Return [X, Y] of the center of cell containing provided text 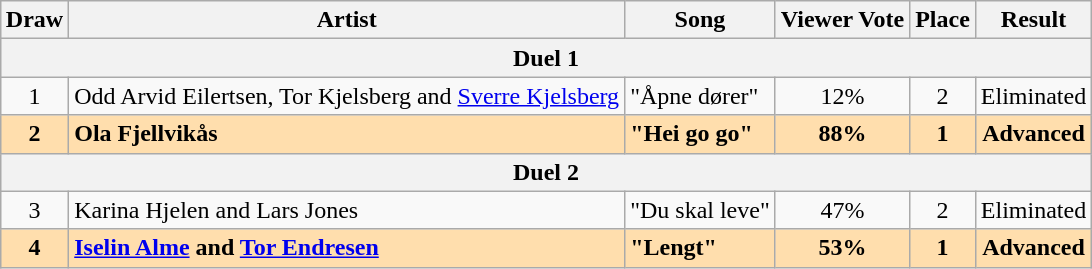
47% [842, 210]
Duel 2 [546, 172]
88% [842, 134]
Iselin Alme and Tor Endresen [347, 248]
Result [1033, 20]
3 [34, 210]
Song [700, 20]
Artist [347, 20]
12% [842, 96]
53% [842, 248]
"Du skal leve" [700, 210]
Karina Hjelen and Lars Jones [347, 210]
Viewer Vote [842, 20]
Duel 1 [546, 58]
"Åpne dører" [700, 96]
Odd Arvid Eilertsen, Tor Kjelsberg and Sverre Kjelsberg [347, 96]
Place [943, 20]
4 [34, 248]
Draw [34, 20]
"Hei go go" [700, 134]
Ola Fjellvikås [347, 134]
"Lengt" [700, 248]
